Locate the cell with the specified text and output its [X, Y] center coordinate. 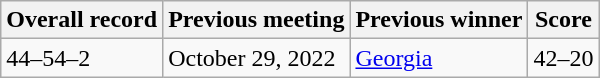
Previous meeting [256, 20]
Score [564, 20]
42–20 [564, 58]
Overall record [82, 20]
44–54–2 [82, 58]
October 29, 2022 [256, 58]
Georgia [439, 58]
Previous winner [439, 20]
